Provide the (X, Y) coordinate of the cell's center where the given text is located.  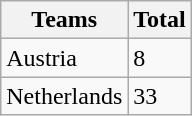
Netherlands (64, 96)
8 (160, 58)
Total (160, 20)
Teams (64, 20)
Austria (64, 58)
33 (160, 96)
